Pinpoint the cell where the given text exists, returning its [x, y] midpoint coordinate. 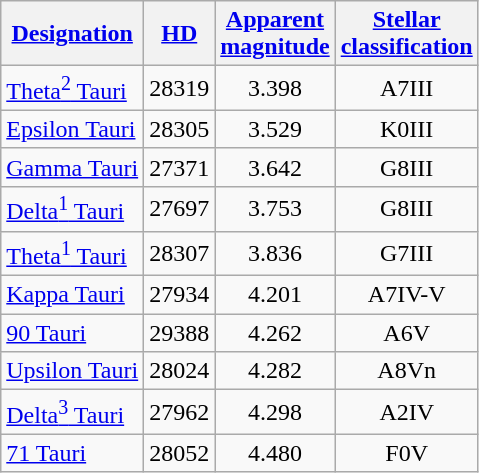
3.836 [275, 254]
3.398 [275, 88]
F0V [406, 453]
Kappa Tauri [72, 295]
3.529 [275, 129]
27962 [180, 412]
3.642 [275, 167]
A2IV [406, 412]
A6V [406, 333]
Stellarclassification [406, 34]
Upsilon Tauri [72, 371]
71 Tauri [72, 453]
4.262 [275, 333]
G7III [406, 254]
28052 [180, 453]
3.753 [275, 208]
Designation [72, 34]
Delta3 Tauri [72, 412]
4.480 [275, 453]
A8Vn [406, 371]
28305 [180, 129]
4.282 [275, 371]
Epsilon Tauri [72, 129]
Theta1 Tauri [72, 254]
28307 [180, 254]
A7IV-V [406, 295]
K0III [406, 129]
A7III [406, 88]
27697 [180, 208]
28319 [180, 88]
90 Tauri [72, 333]
Gamma Tauri [72, 167]
HD [180, 34]
4.298 [275, 412]
Delta1 Tauri [72, 208]
27934 [180, 295]
29388 [180, 333]
27371 [180, 167]
28024 [180, 371]
4.201 [275, 295]
Apparentmagnitude [275, 34]
Theta2 Tauri [72, 88]
